Detect which cell encompasses the target text, then output its [x, y] center coordinate. 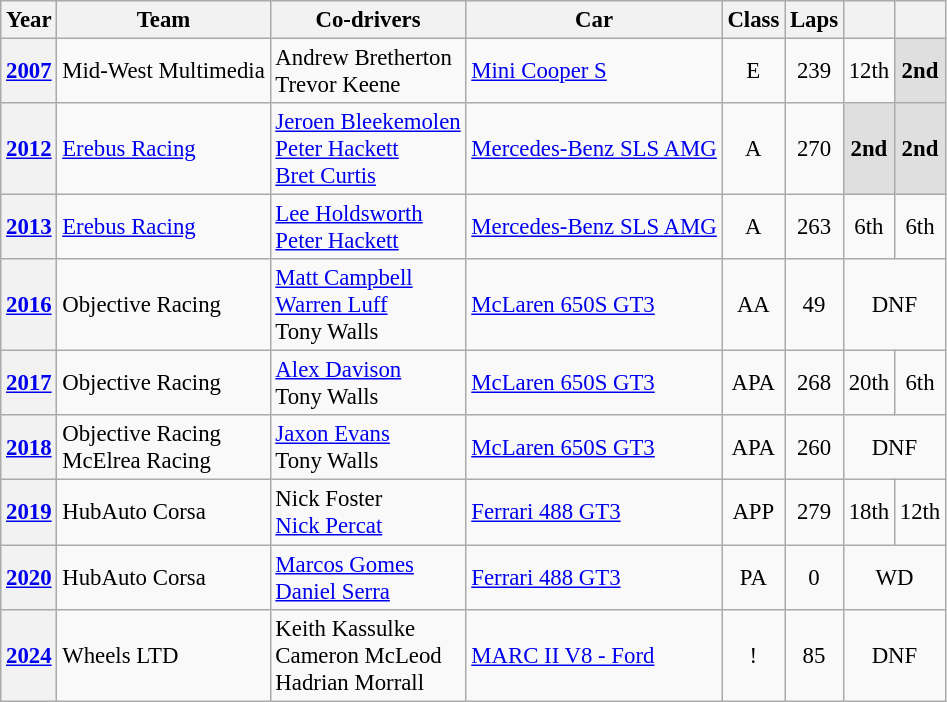
Co-drivers [368, 20]
279 [814, 512]
Matt Campbell Warren Luff Tony Walls [368, 305]
2012 [29, 149]
49 [814, 305]
20th [868, 384]
Laps [814, 20]
Team [164, 20]
Jeroen Bleekemolen Peter Hackett Bret Curtis [368, 149]
2019 [29, 512]
AA [754, 305]
0 [814, 578]
263 [814, 228]
Class [754, 20]
2007 [29, 72]
Mid-West Multimedia [164, 72]
Marcos Gomes Daniel Serra [368, 578]
PA [754, 578]
Alex Davison Tony Walls [368, 384]
Keith Kassulke Cameron McLeod Hadrian Morrall [368, 655]
2024 [29, 655]
239 [814, 72]
2013 [29, 228]
2020 [29, 578]
Year [29, 20]
18th [868, 512]
MARC II V8 - Ford [594, 655]
Car [594, 20]
WD [894, 578]
E [754, 72]
Jaxon Evans Tony Walls [368, 448]
260 [814, 448]
Nick Foster Nick Percat [368, 512]
2018 [29, 448]
2016 [29, 305]
! [754, 655]
2017 [29, 384]
Wheels LTD [164, 655]
Mini Cooper S [594, 72]
Lee Holdsworth Peter Hackett [368, 228]
Andrew Bretherton Trevor Keene [368, 72]
Objective Racing McElrea Racing [164, 448]
268 [814, 384]
85 [814, 655]
270 [814, 149]
APP [754, 512]
